Pinpoint the cell where the given text exists, returning its (X, Y) midpoint coordinate. 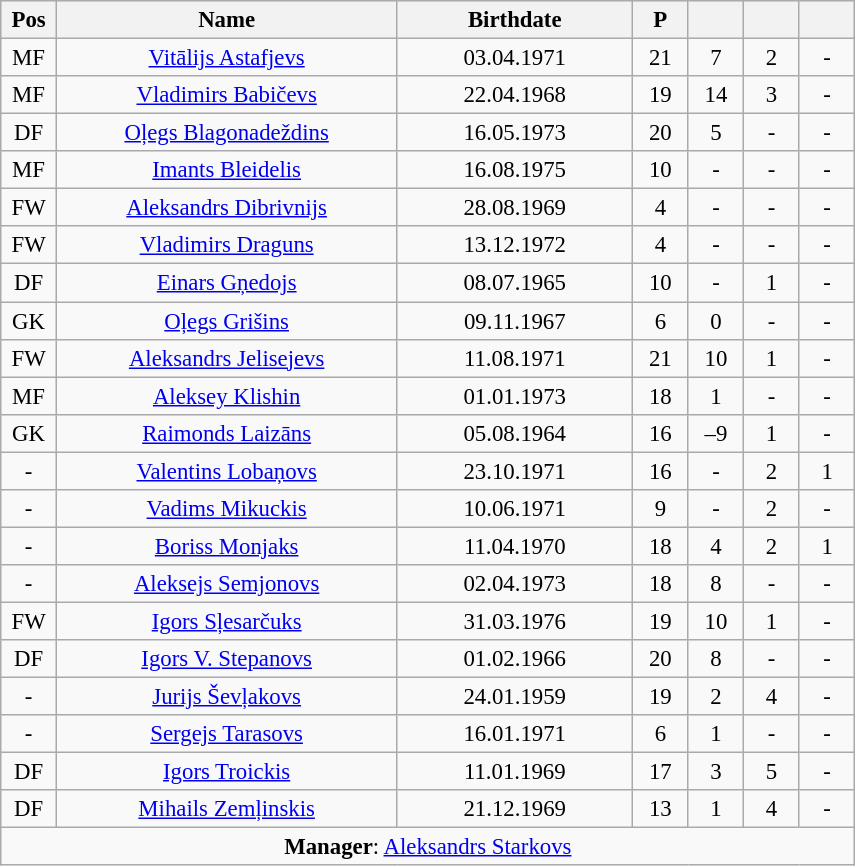
Vladimirs Babičevs (226, 95)
17 (661, 772)
03.04.1971 (515, 58)
05.08.1964 (515, 433)
23.10.1971 (515, 471)
14 (716, 95)
31.03.1976 (515, 621)
Birthdate (515, 20)
Einars Gņedojs (226, 283)
01.01.1973 (515, 396)
Valentins Lobaņovs (226, 471)
02.04.1973 (515, 584)
21.12.1969 (515, 809)
Aleksandrs Jelisejevs (226, 358)
Manager: Aleksandrs Starkovs (428, 847)
Igors Troickis (226, 772)
22.04.1968 (515, 95)
11.08.1971 (515, 358)
Vitālijs Astafjevs (226, 58)
08.07.1965 (515, 283)
28.08.1969 (515, 208)
01.02.1966 (515, 659)
10.06.1971 (515, 509)
Sergejs Tarasovs (226, 734)
Vadims Mikuckis (226, 509)
Aleksey Klishin (226, 396)
Vladimirs Draguns (226, 245)
11.04.1970 (515, 546)
13 (661, 809)
Mihails Zemļinskis (226, 809)
11.01.1969 (515, 772)
P (661, 20)
Name (226, 20)
13.12.1972 (515, 245)
24.01.1959 (515, 697)
Igors Sļesarčuks (226, 621)
–9 (716, 433)
16.05.1973 (515, 133)
Igors V. Stepanovs (226, 659)
Aleksandrs Dibrivnijs (226, 208)
Aleksejs Semjonovs (226, 584)
16.08.1975 (515, 170)
0 (716, 321)
16.01.1971 (515, 734)
9 (661, 509)
Jurijs Ševļakovs (226, 697)
Raimonds Laizāns (226, 433)
Pos (29, 20)
Oļegs Grišins (226, 321)
Oļegs Blagonadeždins (226, 133)
Boriss Monjaks (226, 546)
Imants Bleidelis (226, 170)
7 (716, 58)
09.11.1967 (515, 321)
